Provide the [X, Y] coordinate of the cell's center where the given text is located.  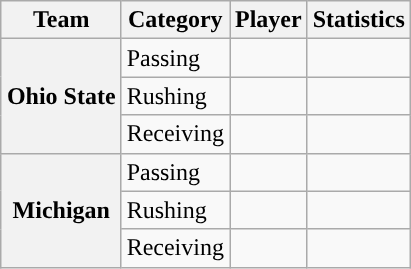
Statistics [358, 20]
Michigan [61, 210]
Category [175, 20]
Team [61, 20]
Player [269, 20]
Ohio State [61, 96]
